Extract the (x, y) coordinate from the center of the cell holding the provided text.  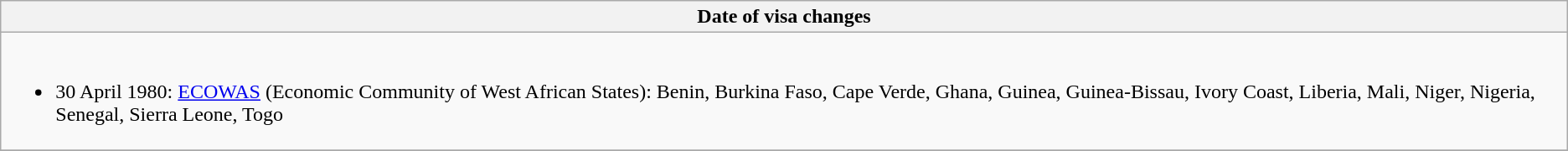
Date of visa changes (784, 17)
